Find where the given text appears and provide that cell's center as (x, y) coordinate. 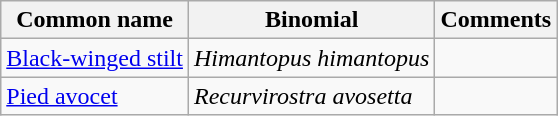
Binomial (311, 20)
Common name (95, 20)
Himantopus himantopus (311, 58)
Pied avocet (95, 96)
Recurvirostra avosetta (311, 96)
Black-winged stilt (95, 58)
Comments (496, 20)
